For the text-containing cell, return its midpoint in (x, y) coordinate format. 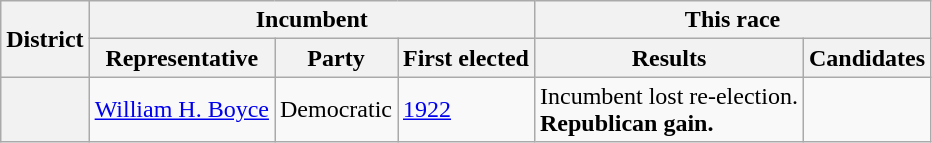
Candidates (866, 58)
This race (732, 20)
Democratic (336, 110)
First elected (466, 58)
Representative (182, 58)
William H. Boyce (182, 110)
Party (336, 58)
District (45, 39)
1922 (466, 110)
Incumbent (312, 20)
Incumbent lost re-election.Republican gain. (668, 110)
Results (668, 58)
